Identify which cell holds the provided text, then report its (x, y) central coordinate. 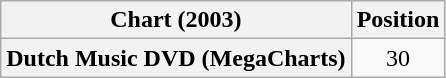
Chart (2003) (176, 20)
Position (398, 20)
30 (398, 58)
Dutch Music DVD (MegaCharts) (176, 58)
